Detect which cell encompasses the target text, then output its [x, y] center coordinate. 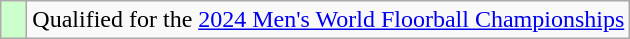
Qualified for the 2024 Men's World Floorball Championships [328, 20]
